Return [x, y] of the center of cell containing provided text 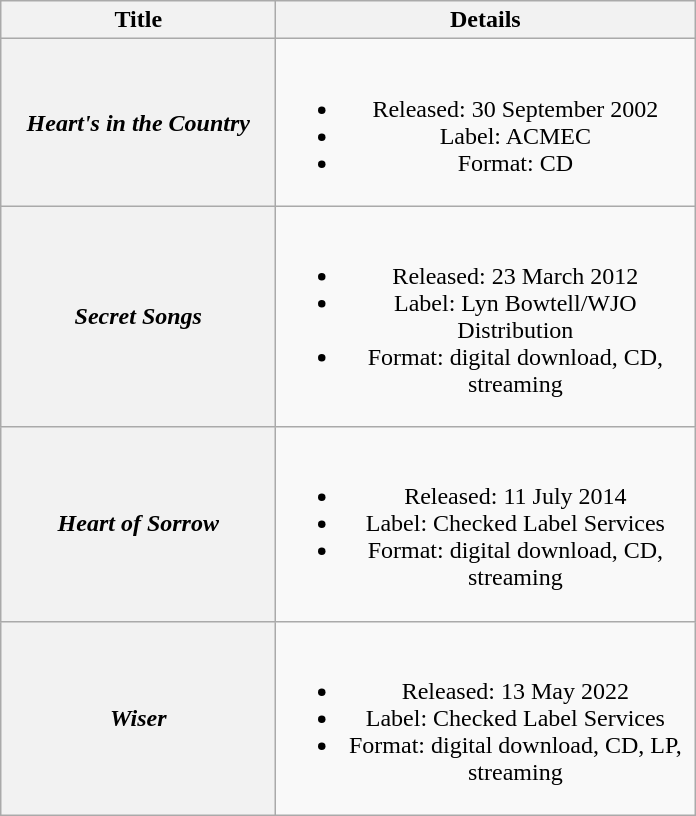
Heart of Sorrow [138, 524]
Heart's in the Country [138, 122]
Wiser [138, 718]
Released: 23 March 2012Label: Lyn Bowtell/WJO Distribution Format: digital download, CD, streaming [486, 316]
Released: 11 July 2014Label: Checked Label ServicesFormat: digital download, CD, streaming [486, 524]
Released: 30 September 2002Label: ACMEC Format: CD [486, 122]
Title [138, 20]
Released: 13 May 2022Label: Checked Label ServicesFormat: digital download, CD, LP, streaming [486, 718]
Details [486, 20]
Secret Songs [138, 316]
